Output the (X, Y) coordinate of the center of the cell containing the given text.  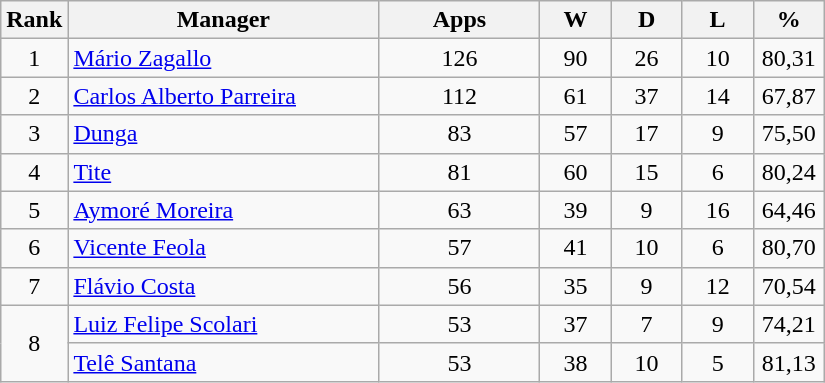
2 (34, 96)
39 (576, 210)
Rank (34, 20)
83 (460, 134)
Tite (224, 172)
41 (576, 248)
8 (34, 343)
% (788, 20)
Carlos Alberto Parreira (224, 96)
63 (460, 210)
80,31 (788, 58)
12 (718, 286)
64,46 (788, 210)
3 (34, 134)
Manager (224, 20)
Luiz Felipe Scolari (224, 324)
Mário Zagallo (224, 58)
90 (576, 58)
35 (576, 286)
74,21 (788, 324)
81,13 (788, 362)
Apps (460, 20)
Flávio Costa (224, 286)
W (576, 20)
26 (646, 58)
61 (576, 96)
70,54 (788, 286)
Dunga (224, 134)
112 (460, 96)
Vicente Feola (224, 248)
1 (34, 58)
80,70 (788, 248)
16 (718, 210)
60 (576, 172)
80,24 (788, 172)
L (718, 20)
38 (576, 362)
Aymoré Moreira (224, 210)
56 (460, 286)
D (646, 20)
15 (646, 172)
4 (34, 172)
17 (646, 134)
67,87 (788, 96)
75,50 (788, 134)
81 (460, 172)
14 (718, 96)
Telê Santana (224, 362)
126 (460, 58)
